Provide the (x, y) coordinate of the cell's center where the given text is located.  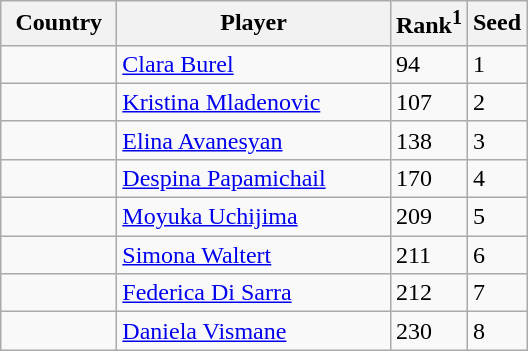
Seed (496, 24)
138 (428, 140)
107 (428, 102)
5 (496, 217)
94 (428, 64)
Elina Avanesyan (254, 140)
1 (496, 64)
Simona Waltert (254, 255)
Rank1 (428, 24)
Country (59, 24)
Clara Burel (254, 64)
6 (496, 255)
8 (496, 331)
Moyuka Uchijima (254, 217)
212 (428, 293)
209 (428, 217)
211 (428, 255)
3 (496, 140)
7 (496, 293)
Federica Di Sarra (254, 293)
Despina Papamichail (254, 178)
230 (428, 331)
Daniela Vismane (254, 331)
4 (496, 178)
Kristina Mladenovic (254, 102)
170 (428, 178)
2 (496, 102)
Player (254, 24)
